Return (X, Y) of the center of cell containing provided text 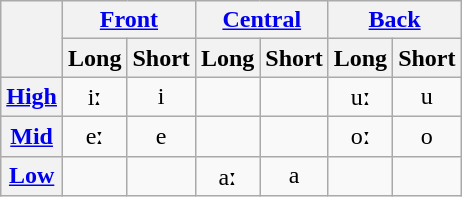
Mid (32, 136)
oː (360, 136)
uː (360, 97)
Low (32, 176)
Back (394, 20)
e (161, 136)
iː (95, 97)
Central (262, 20)
eː (95, 136)
i (161, 97)
u (427, 97)
Front (130, 20)
aː (227, 176)
o (427, 136)
High (32, 97)
a (294, 176)
